Determine the [x, y] coordinate at the center of the cell enclosing the given text.  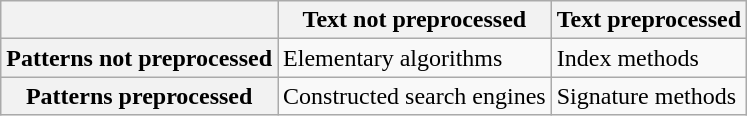
Patterns preprocessed [140, 96]
Text not preprocessed [415, 20]
Text preprocessed [648, 20]
Elementary algorithms [415, 58]
Signature methods [648, 96]
Constructed search engines [415, 96]
Patterns not preprocessed [140, 58]
Index methods [648, 58]
